Detect which cell encompasses the target text, then output its (X, Y) center coordinate. 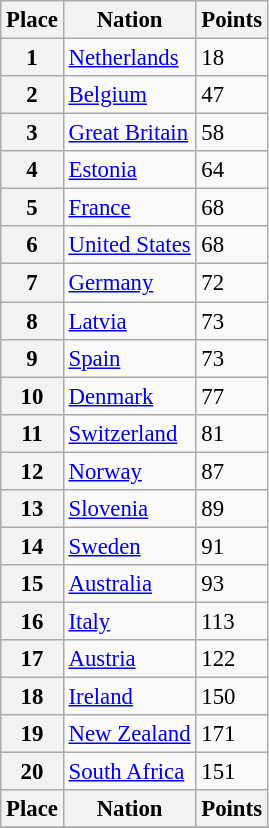
Ireland (130, 697)
81 (232, 433)
Netherlands (130, 58)
Estonia (130, 170)
16 (32, 621)
17 (32, 659)
Norway (130, 471)
Germany (130, 283)
87 (232, 471)
72 (232, 283)
151 (232, 772)
150 (232, 697)
Sweden (130, 546)
13 (32, 509)
Slovenia (130, 509)
Denmark (130, 396)
11 (32, 433)
Spain (130, 358)
47 (232, 95)
19 (32, 734)
58 (232, 133)
6 (32, 245)
64 (232, 170)
1 (32, 58)
9 (32, 358)
France (130, 208)
7 (32, 283)
113 (232, 621)
Australia (130, 584)
77 (232, 396)
South Africa (130, 772)
5 (32, 208)
122 (232, 659)
3 (32, 133)
Latvia (130, 321)
171 (232, 734)
Italy (130, 621)
8 (32, 321)
United States (130, 245)
12 (32, 471)
Great Britain (130, 133)
14 (32, 546)
Belgium (130, 95)
91 (232, 546)
Switzerland (130, 433)
89 (232, 509)
93 (232, 584)
Austria (130, 659)
New Zealand (130, 734)
15 (32, 584)
10 (32, 396)
4 (32, 170)
20 (32, 772)
2 (32, 95)
